Scan for the cell matching the given text and deliver its [X, Y] coordinate at center. 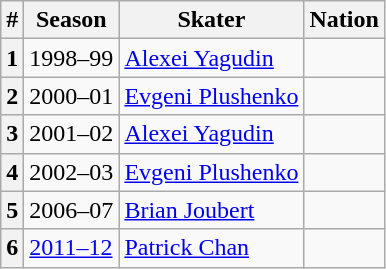
2011–12 [72, 248]
Season [72, 20]
Skater [212, 20]
2001–02 [72, 134]
Brian Joubert [212, 210]
6 [12, 248]
4 [12, 172]
2 [12, 96]
1 [12, 58]
2006–07 [72, 210]
# [12, 20]
5 [12, 210]
3 [12, 134]
2002–03 [72, 172]
Nation [344, 20]
2000–01 [72, 96]
Patrick Chan [212, 248]
1998–99 [72, 58]
